Detect which cell encompasses the target text, then output its [x, y] center coordinate. 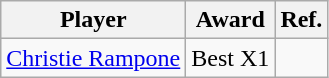
Best X1 [230, 58]
Christie Rampone [94, 58]
Award [230, 20]
Player [94, 20]
Ref. [302, 20]
